Capture the cell that displays the provided text and extract its (x, y) central coordinate. 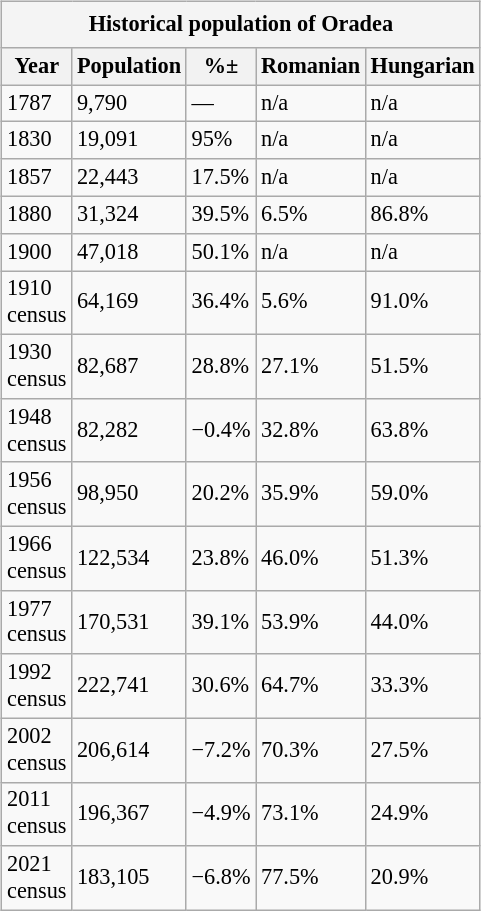
6.5% (311, 214)
47,018 (130, 252)
1956 census (37, 494)
36.4% (220, 302)
1900 (37, 252)
Historical population of Oradea (241, 24)
32.8% (311, 430)
122,534 (130, 558)
20.9% (422, 878)
27.1% (311, 366)
1977 census (37, 622)
1910 census (37, 302)
39.5% (220, 214)
1830 (37, 140)
46.0% (311, 558)
Romanian (311, 66)
51.5% (422, 366)
64,169 (130, 302)
222,741 (130, 686)
−6.8% (220, 878)
24.9% (422, 814)
98,950 (130, 494)
86.8% (422, 214)
95% (220, 140)
53.9% (311, 622)
— (220, 104)
59.0% (422, 494)
Population (130, 66)
39.1% (220, 622)
206,614 (130, 750)
1857 (37, 178)
Year (37, 66)
5.6% (311, 302)
20.2% (220, 494)
33.3% (422, 686)
31,324 (130, 214)
170,531 (130, 622)
1787 (37, 104)
9,790 (130, 104)
44.0% (422, 622)
Hungarian (422, 66)
2011 census (37, 814)
−0.4% (220, 430)
28.8% (220, 366)
82,687 (130, 366)
19,091 (130, 140)
82,282 (130, 430)
63.8% (422, 430)
1880 (37, 214)
22,443 (130, 178)
30.6% (220, 686)
91.0% (422, 302)
70.3% (311, 750)
73.1% (311, 814)
183,105 (130, 878)
196,367 (130, 814)
%± (220, 66)
1992 census (37, 686)
35.9% (311, 494)
1930 census (37, 366)
77.5% (311, 878)
64.7% (311, 686)
50.1% (220, 252)
1966 census (37, 558)
27.5% (422, 750)
−4.9% (220, 814)
17.5% (220, 178)
2021 census (37, 878)
2002 census (37, 750)
1948 census (37, 430)
23.8% (220, 558)
−7.2% (220, 750)
51.3% (422, 558)
